Return the (x, y) coordinate for the center point of the cell that contains the specified text.  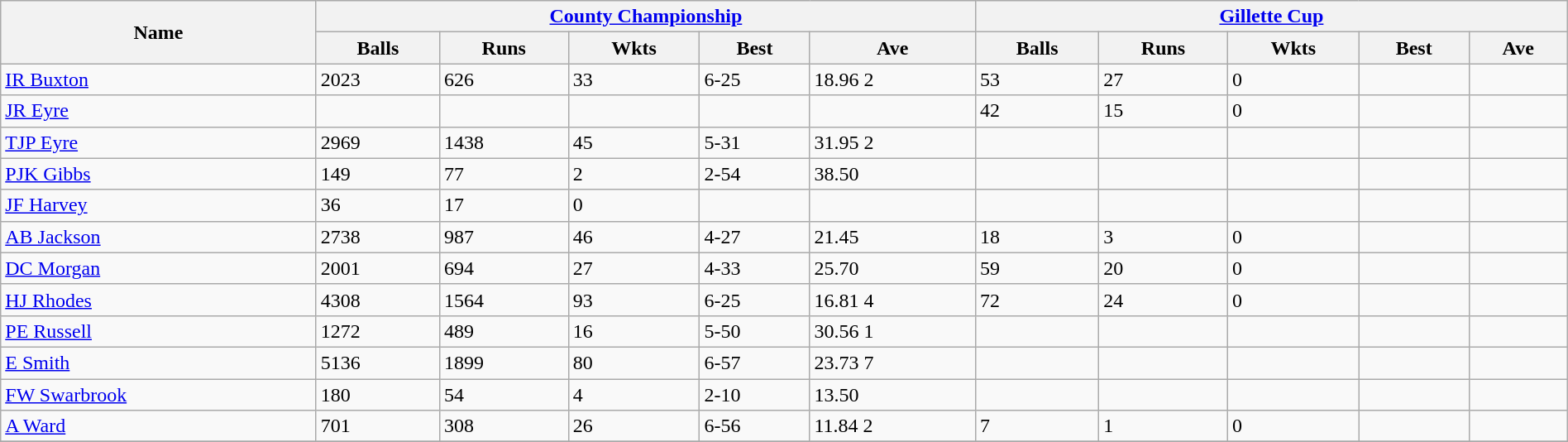
80 (633, 363)
7 (1037, 426)
42 (1037, 111)
149 (377, 174)
21.45 (893, 237)
54 (504, 395)
2001 (377, 268)
59 (1037, 268)
PJK Gibbs (159, 174)
489 (504, 331)
TJP Eyre (159, 142)
1899 (504, 363)
15 (1164, 111)
2-54 (754, 174)
16.81 4 (893, 300)
694 (504, 268)
26 (633, 426)
2969 (377, 142)
17 (504, 205)
2738 (377, 237)
JR Eyre (159, 111)
53 (1037, 79)
30.56 1 (893, 331)
6-56 (754, 426)
1564 (504, 300)
1438 (504, 142)
20 (1164, 268)
45 (633, 142)
93 (633, 300)
5-50 (754, 331)
25.70 (893, 268)
2023 (377, 79)
18.96 2 (893, 79)
46 (633, 237)
4 (633, 395)
31.95 2 (893, 142)
2-10 (754, 395)
1 (1164, 426)
72 (1037, 300)
1272 (377, 331)
308 (504, 426)
16 (633, 331)
77 (504, 174)
2 (633, 174)
5136 (377, 363)
180 (377, 395)
A Ward (159, 426)
PE Russell (159, 331)
DC Morgan (159, 268)
AB Jackson (159, 237)
18 (1037, 237)
23.73 7 (893, 363)
IR Buxton (159, 79)
5-31 (754, 142)
JF Harvey (159, 205)
4-33 (754, 268)
Name (159, 32)
HJ Rhodes (159, 300)
E Smith (159, 363)
4308 (377, 300)
626 (504, 79)
County Championship (645, 17)
987 (504, 237)
4-27 (754, 237)
Gillette Cup (1272, 17)
3 (1164, 237)
13.50 (893, 395)
24 (1164, 300)
38.50 (893, 174)
6-57 (754, 363)
FW Swarbrook (159, 395)
11.84 2 (893, 426)
33 (633, 79)
36 (377, 205)
701 (377, 426)
